Return (x, y) of the center of cell containing provided text 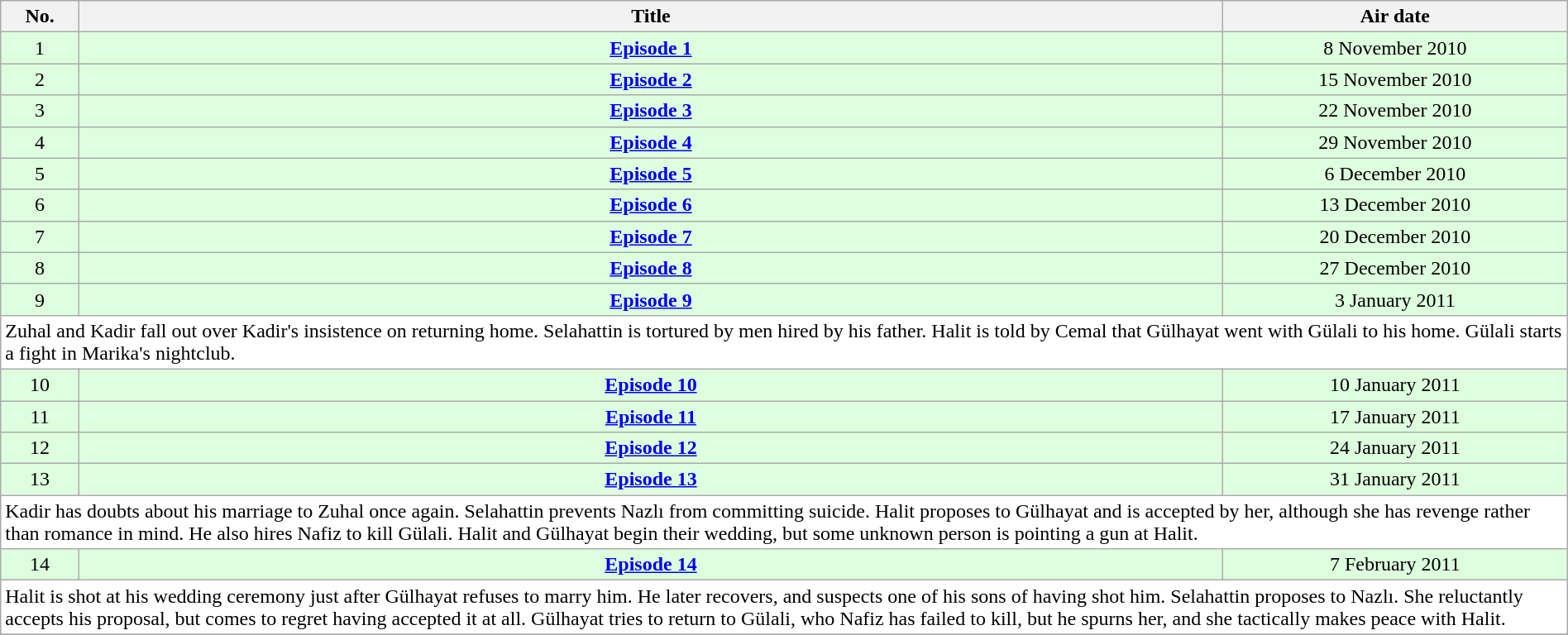
4 (40, 142)
Episode 6 (650, 205)
Episode 2 (650, 79)
12 (40, 448)
24 January 2011 (1394, 448)
9 (40, 299)
1 (40, 48)
2 (40, 79)
Episode 11 (650, 416)
3 January 2011 (1394, 299)
Episode 3 (650, 111)
3 (40, 111)
10 January 2011 (1394, 384)
Episode 14 (650, 565)
22 November 2010 (1394, 111)
Episode 8 (650, 268)
15 November 2010 (1394, 79)
13 December 2010 (1394, 205)
7 February 2011 (1394, 565)
Episode 7 (650, 236)
8 (40, 268)
29 November 2010 (1394, 142)
8 November 2010 (1394, 48)
31 January 2011 (1394, 480)
20 December 2010 (1394, 236)
Episode 5 (650, 174)
No. (40, 17)
7 (40, 236)
14 (40, 565)
27 December 2010 (1394, 268)
Episode 9 (650, 299)
11 (40, 416)
10 (40, 384)
13 (40, 480)
Episode 1 (650, 48)
Episode 13 (650, 480)
Title (650, 17)
Episode 12 (650, 448)
Episode 4 (650, 142)
Episode 10 (650, 384)
Air date (1394, 17)
6 December 2010 (1394, 174)
5 (40, 174)
17 January 2011 (1394, 416)
6 (40, 205)
